For the text-containing cell, return its midpoint in (X, Y) coordinate format. 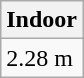
2.28 m (42, 58)
Indoor (42, 20)
